Provide the [X, Y] coordinate of the cell's center where the given text is located.  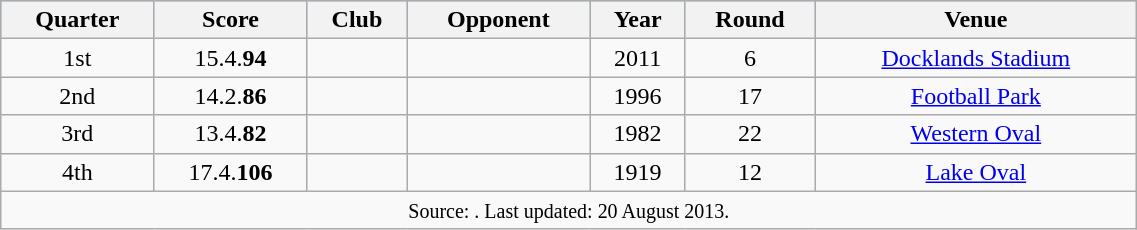
1st [78, 58]
6 [750, 58]
Year [638, 20]
Football Park [976, 96]
2nd [78, 96]
12 [750, 172]
Western Oval [976, 134]
Round [750, 20]
Opponent [498, 20]
Venue [976, 20]
1919 [638, 172]
17 [750, 96]
13.4.82 [230, 134]
17.4.106 [230, 172]
3rd [78, 134]
1982 [638, 134]
1996 [638, 96]
Docklands Stadium [976, 58]
Source: . Last updated: 20 August 2013. [569, 210]
14.2.86 [230, 96]
2011 [638, 58]
Club [357, 20]
Lake Oval [976, 172]
4th [78, 172]
Score [230, 20]
Quarter [78, 20]
15.4.94 [230, 58]
22 [750, 134]
